Pinpoint the cell where the given text exists, returning its (X, Y) midpoint coordinate. 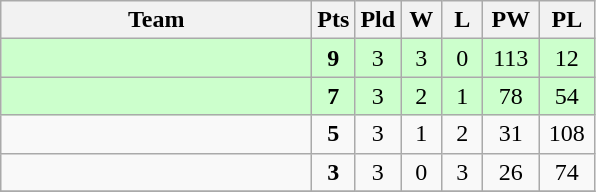
113 (511, 58)
12 (567, 58)
Pts (334, 20)
31 (511, 134)
Team (156, 20)
9 (334, 58)
5 (334, 134)
Pld (378, 20)
74 (567, 172)
7 (334, 96)
PW (511, 20)
108 (567, 134)
54 (567, 96)
W (422, 20)
78 (511, 96)
26 (511, 172)
L (462, 20)
PL (567, 20)
